For the text-containing cell, return its midpoint in (X, Y) coordinate format. 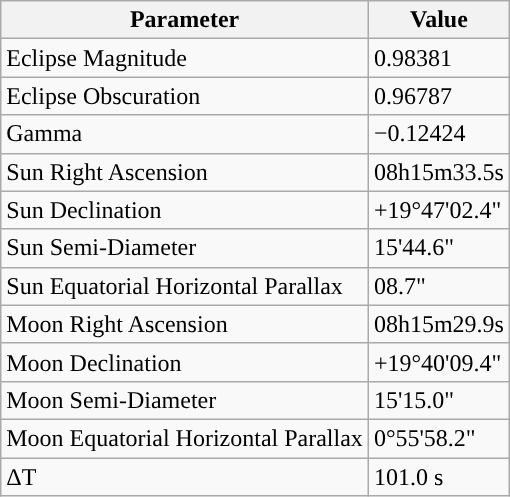
Value (438, 20)
−0.12424 (438, 134)
08h15m33.5s (438, 172)
0.96787 (438, 96)
ΔT (185, 477)
15'44.6" (438, 248)
Sun Semi-Diameter (185, 248)
15'15.0" (438, 400)
Eclipse Magnitude (185, 58)
Moon Equatorial Horizontal Parallax (185, 438)
08h15m29.9s (438, 324)
0.98381 (438, 58)
+19°40'09.4" (438, 362)
Parameter (185, 20)
0°55'58.2" (438, 438)
Moon Semi-Diameter (185, 400)
Eclipse Obscuration (185, 96)
Sun Equatorial Horizontal Parallax (185, 286)
Sun Declination (185, 210)
08.7" (438, 286)
101.0 s (438, 477)
Moon Declination (185, 362)
Gamma (185, 134)
Moon Right Ascension (185, 324)
Sun Right Ascension (185, 172)
+19°47'02.4" (438, 210)
